From the cell containing the given text, extract its center point as (X, Y) coordinate. 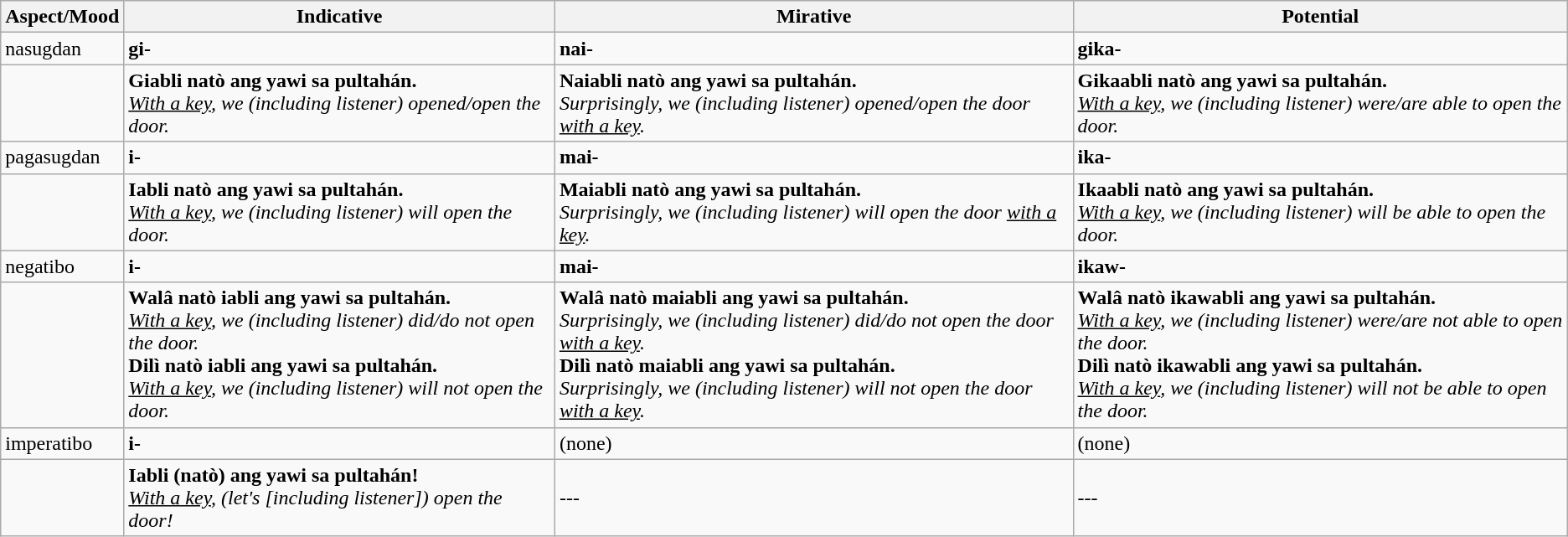
nasugdan (62, 49)
imperatibo (62, 443)
ikaw- (1320, 266)
negatibo (62, 266)
Giabli natò ang yawi sa pultahán.With a key, we (including listener) opened/open the door. (340, 103)
Gikaabli natò ang yawi sa pultahán.With a key, we (including listener) were/are able to open the door. (1320, 103)
nai- (814, 49)
Mirative (814, 17)
Aspect/Mood (62, 17)
pagasugdan (62, 157)
gika- (1320, 49)
Iabli natò ang yawi sa pultahán.With a key, we (including listener) will open the door. (340, 212)
Maiabli natò ang yawi sa pultahán.Surprisingly, we (including listener) will open the door with a key. (814, 212)
Ikaabli natò ang yawi sa pultahán.With a key, we (including listener) will be able to open the door. (1320, 212)
Iabli (natò) ang yawi sa pultahán!With a key, (let's [including listener]) open the door! (340, 498)
Potential (1320, 17)
Naiabli natò ang yawi sa pultahán.Surprisingly, we (including listener) opened/open the door with a key. (814, 103)
gi- (340, 49)
Indicative (340, 17)
ika- (1320, 157)
